For the text-containing cell, return its midpoint in [X, Y] coordinate format. 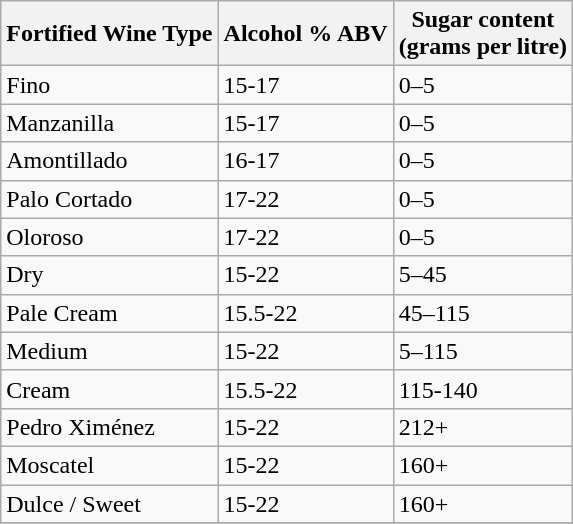
212+ [482, 427]
Pedro Ximénez [110, 427]
Oloroso [110, 237]
16-17 [306, 161]
Pale Cream [110, 313]
5–115 [482, 351]
Palo Cortado [110, 199]
115-140 [482, 389]
Cream [110, 389]
Dulce / Sweet [110, 503]
Moscatel [110, 465]
Fino [110, 85]
Manzanilla [110, 123]
Sugar content(grams per litre) [482, 34]
5–45 [482, 275]
Amontillado [110, 161]
Medium [110, 351]
45–115 [482, 313]
Dry [110, 275]
Fortified Wine Type [110, 34]
Alcohol % ABV [306, 34]
